For the text-containing cell, return its midpoint in (X, Y) coordinate format. 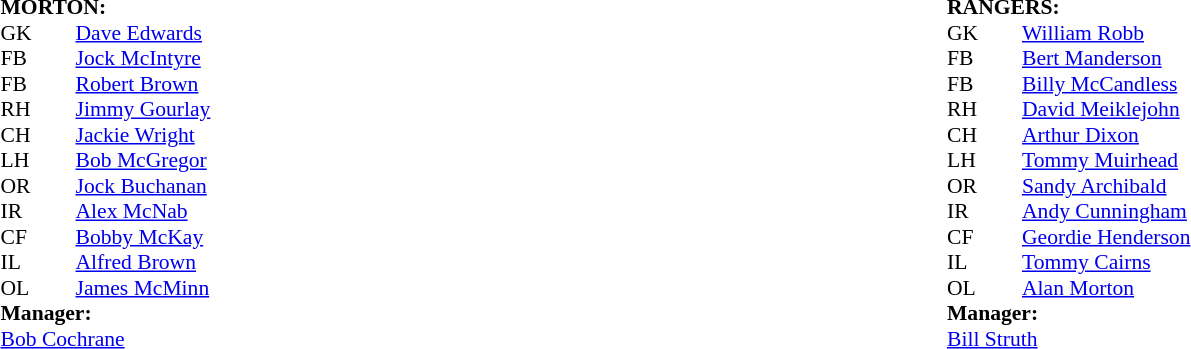
Jackie Wright (144, 135)
Alan Morton (1106, 288)
Robert Brown (144, 84)
Geordie Henderson (1106, 237)
Alex McNab (144, 211)
Jimmy Gourlay (144, 109)
Jock McIntyre (144, 59)
Tommy Cairns (1106, 263)
Alfred Brown (144, 263)
Bobby McKay (144, 237)
James McMinn (144, 288)
Bert Manderson (1106, 59)
Billy McCandless (1106, 84)
Arthur Dixon (1106, 135)
David Meiklejohn (1106, 109)
William Robb (1106, 33)
Tommy Muirhead (1106, 161)
Andy Cunningham (1106, 211)
Bob McGregor (144, 161)
Sandy Archibald (1106, 186)
Jock Buchanan (144, 186)
Dave Edwards (144, 33)
